Determine the (x, y) coordinate at the center of the cell enclosing the given text.  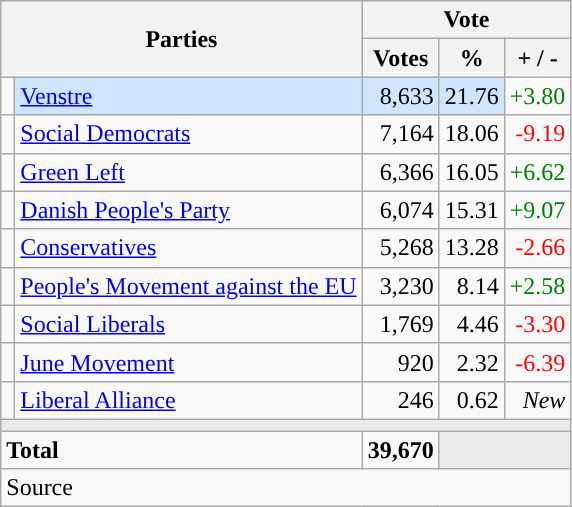
3,230 (400, 286)
Green Left (188, 172)
6,074 (400, 210)
+6.62 (538, 172)
+2.58 (538, 286)
Liberal Alliance (188, 400)
15.31 (472, 210)
39,670 (400, 449)
Conservatives (188, 248)
8,633 (400, 96)
+9.07 (538, 210)
21.76 (472, 96)
+3.80 (538, 96)
-2.66 (538, 248)
1,769 (400, 324)
% (472, 58)
4.46 (472, 324)
8.14 (472, 286)
Parties (182, 39)
920 (400, 362)
Social Democrats (188, 134)
Venstre (188, 96)
246 (400, 400)
5,268 (400, 248)
6,366 (400, 172)
New (538, 400)
-9.19 (538, 134)
18.06 (472, 134)
2.32 (472, 362)
Total (182, 449)
0.62 (472, 400)
June Movement (188, 362)
Votes (400, 58)
Social Liberals (188, 324)
Vote (466, 20)
Source (286, 488)
-3.30 (538, 324)
People's Movement against the EU (188, 286)
16.05 (472, 172)
-6.39 (538, 362)
Danish People's Party (188, 210)
+ / - (538, 58)
13.28 (472, 248)
7,164 (400, 134)
